Pinpoint the cell where the given text exists, returning its (X, Y) midpoint coordinate. 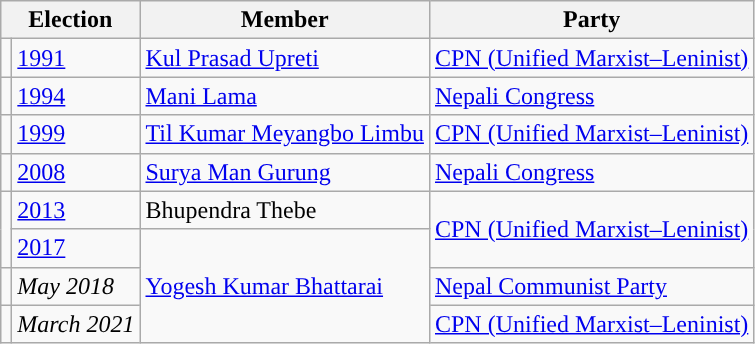
May 2018 (76, 286)
Election (70, 20)
2008 (76, 172)
Mani Lama (285, 96)
2013 (76, 210)
1999 (76, 134)
Nepal Communist Party (591, 286)
Surya Man Gurung (285, 172)
Bhupendra Thebe (285, 210)
Yogesh Kumar Bhattarai (285, 286)
2017 (76, 248)
Member (285, 20)
Party (591, 20)
1991 (76, 58)
Til Kumar Meyangbo Limbu (285, 134)
1994 (76, 96)
Kul Prasad Upreti (285, 58)
March 2021 (76, 324)
